Return (x, y) of the center of cell containing provided text 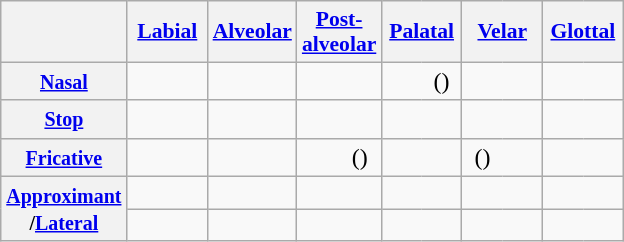
Nasal (64, 81)
Stop (64, 119)
Glottal (584, 32)
Post-alveolar (339, 32)
Alveolar (252, 32)
Palatal (422, 32)
Approximant/Lateral (64, 208)
Labial (168, 32)
Velar (502, 32)
Fricative (64, 157)
